Determine the [x, y] coordinate at the center of the cell enclosing the given text.  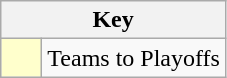
Key [114, 20]
Teams to Playoffs [134, 58]
